Scan for the cell matching the given text and deliver its [x, y] coordinate at center. 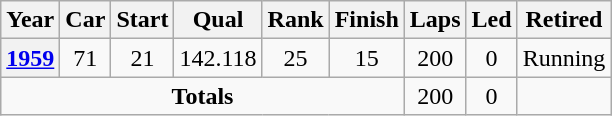
21 [142, 58]
Year [30, 20]
Finish [366, 20]
Rank [296, 20]
142.118 [218, 58]
15 [366, 58]
25 [296, 58]
Qual [218, 20]
Start [142, 20]
Retired [564, 20]
Led [492, 20]
Car [86, 20]
Running [564, 58]
Totals [203, 96]
Laps [435, 20]
71 [86, 58]
1959 [30, 58]
